Extract the (x, y) coordinate from the center of the cell holding the provided text.  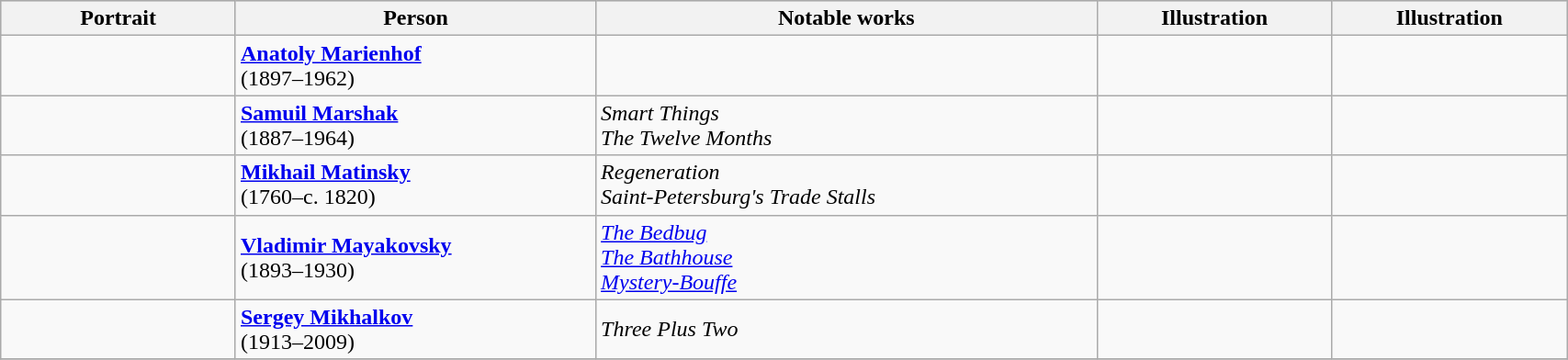
Smart ThingsThe Twelve Months (847, 125)
Three Plus Two (847, 329)
Notable works (847, 18)
The BedbugThe Bathhouse Mystery-Bouffe (847, 257)
Sergey Mikhalkov(1913–2009) (415, 329)
Mikhail Matinsky(1760–c. 1820) (415, 186)
RegenerationSaint-Petersburg's Trade Stalls (847, 186)
Samuil Marshak(1887–1964) (415, 125)
Person (415, 18)
Portrait (118, 18)
Anatoly Marienhof(1897–1962) (415, 66)
Vladimir Mayakovsky(1893–1930) (415, 257)
